Scan for the cell matching the given text and deliver its [x, y] coordinate at center. 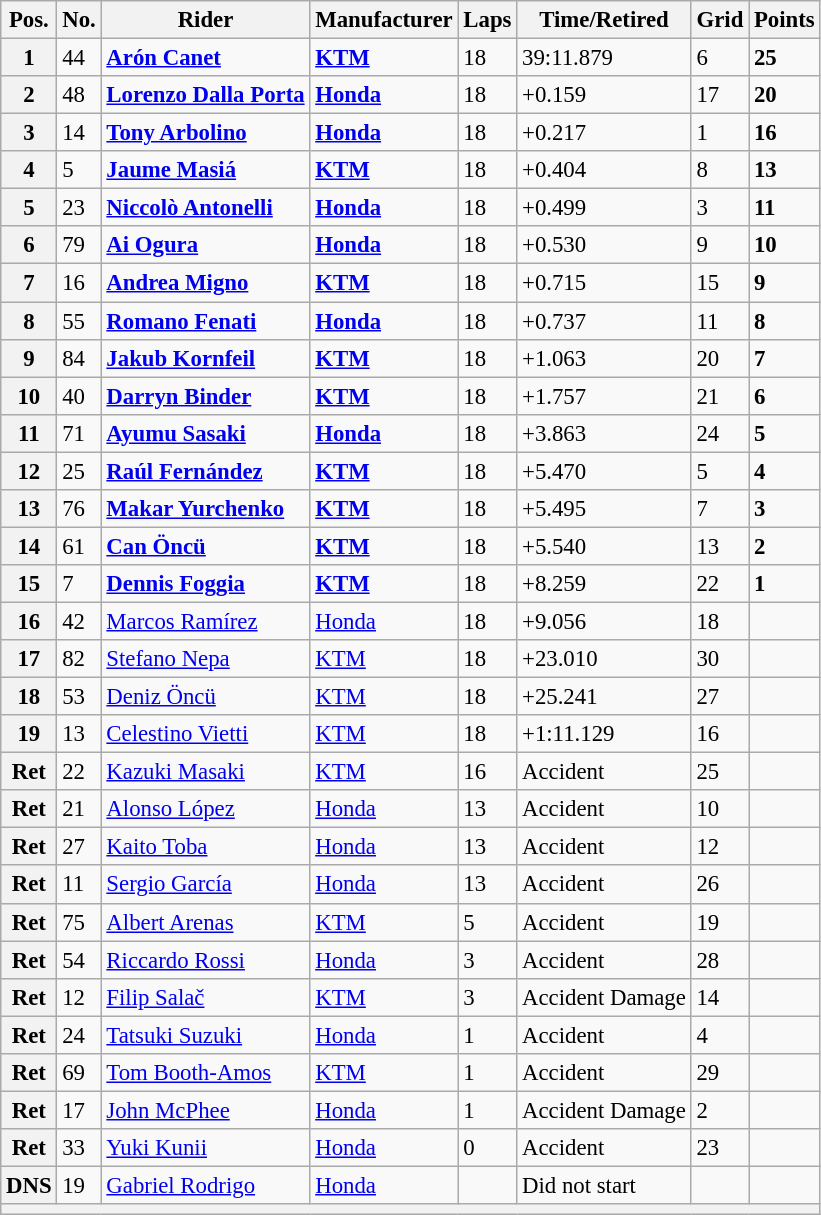
Dennis Foggia [206, 584]
Rider [206, 20]
+1.063 [604, 358]
55 [79, 321]
Tatsuki Suzuki [206, 1035]
Darryn Binder [206, 396]
Makar Yurchenko [206, 509]
+1:11.129 [604, 734]
Kazuki Masaki [206, 772]
Jaume Masiá [206, 170]
33 [79, 1148]
Marcos Ramírez [206, 621]
+8.259 [604, 584]
69 [79, 1073]
+0.530 [604, 245]
39:11.879 [604, 58]
Tom Booth-Amos [206, 1073]
Ayumu Sasaki [206, 433]
No. [79, 20]
Romano Fenati [206, 321]
0 [488, 1148]
Filip Salač [206, 997]
Andrea Migno [206, 283]
John McPhee [206, 1110]
Celestino Vietti [206, 734]
+0.715 [604, 283]
53 [79, 697]
48 [79, 95]
Ai Ogura [206, 245]
Did not start [604, 1185]
Grid [720, 20]
Stefano Nepa [206, 659]
82 [79, 659]
Alonso López [206, 809]
Arón Canet [206, 58]
Pos. [29, 20]
Manufacturer [384, 20]
+25.241 [604, 697]
61 [79, 546]
Kaito Toba [206, 847]
44 [79, 58]
+23.010 [604, 659]
+3.863 [604, 433]
30 [720, 659]
Riccardo Rossi [206, 960]
Jakub Kornfeil [206, 358]
Lorenzo Dalla Porta [206, 95]
+1.757 [604, 396]
Albert Arenas [206, 922]
Niccolò Antonelli [206, 208]
+0.499 [604, 208]
Sergio García [206, 885]
28 [720, 960]
54 [79, 960]
Gabriel Rodrigo [206, 1185]
Can Öncü [206, 546]
26 [720, 885]
42 [79, 621]
+5.495 [604, 509]
DNS [29, 1185]
Time/Retired [604, 20]
79 [79, 245]
+9.056 [604, 621]
+0.159 [604, 95]
40 [79, 396]
+0.217 [604, 133]
Deniz Öncü [206, 697]
+5.540 [604, 546]
71 [79, 433]
29 [720, 1073]
Tony Arbolino [206, 133]
Raúl Fernández [206, 471]
76 [79, 509]
+0.737 [604, 321]
Points [784, 20]
Yuki Kunii [206, 1148]
84 [79, 358]
+0.404 [604, 170]
Laps [488, 20]
75 [79, 922]
+5.470 [604, 471]
